Identify which cell holds the provided text, then report its (X, Y) central coordinate. 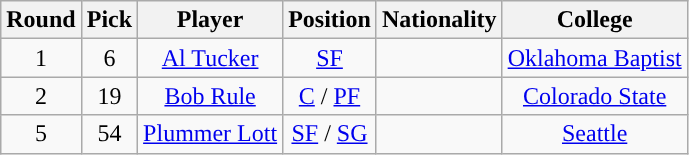
Player (210, 20)
6 (109, 58)
Al Tucker (210, 58)
Plummer Lott (210, 134)
Oklahoma Baptist (594, 58)
Nationality (439, 20)
C / PF (330, 96)
Bob Rule (210, 96)
5 (41, 134)
Colorado State (594, 96)
19 (109, 96)
Position (330, 20)
SF / SG (330, 134)
Round (41, 20)
Pick (109, 20)
College (594, 20)
2 (41, 96)
SF (330, 58)
Seattle (594, 134)
54 (109, 134)
1 (41, 58)
